Pinpoint the cell where the given text exists, returning its [x, y] midpoint coordinate. 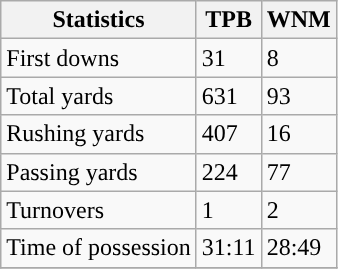
First downs [99, 58]
224 [228, 172]
WNM [298, 20]
Turnovers [99, 210]
TPB [228, 20]
1 [228, 210]
Time of possession [99, 248]
Total yards [99, 96]
16 [298, 134]
Statistics [99, 20]
28:49 [298, 248]
407 [228, 134]
2 [298, 210]
Rushing yards [99, 134]
631 [228, 96]
31:11 [228, 248]
8 [298, 58]
93 [298, 96]
Passing yards [99, 172]
77 [298, 172]
31 [228, 58]
